Detect which cell encompasses the target text, then output its [x, y] center coordinate. 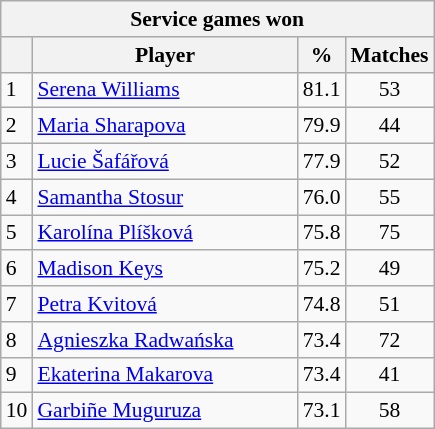
Ekaterina Makarova [164, 375]
75 [389, 233]
Agnieszka Radwańska [164, 340]
4 [17, 197]
2 [17, 126]
72 [389, 340]
Petra Kvitová [164, 304]
52 [389, 162]
6 [17, 269]
41 [389, 375]
58 [389, 411]
1 [17, 90]
74.8 [322, 304]
79.9 [322, 126]
Garbiñe Muguruza [164, 411]
10 [17, 411]
75.8 [322, 233]
Serena Williams [164, 90]
Karolína Plíšková [164, 233]
Samantha Stosur [164, 197]
Player [164, 55]
75.2 [322, 269]
49 [389, 269]
81.1 [322, 90]
51 [389, 304]
7 [17, 304]
55 [389, 197]
44 [389, 126]
Service games won [218, 19]
9 [17, 375]
53 [389, 90]
77.9 [322, 162]
8 [17, 340]
Maria Sharapova [164, 126]
76.0 [322, 197]
73.1 [322, 411]
% [322, 55]
Matches [389, 55]
Lucie Šafářová [164, 162]
5 [17, 233]
3 [17, 162]
Madison Keys [164, 269]
